Find where the given text appears and provide that cell's center as (x, y) coordinate. 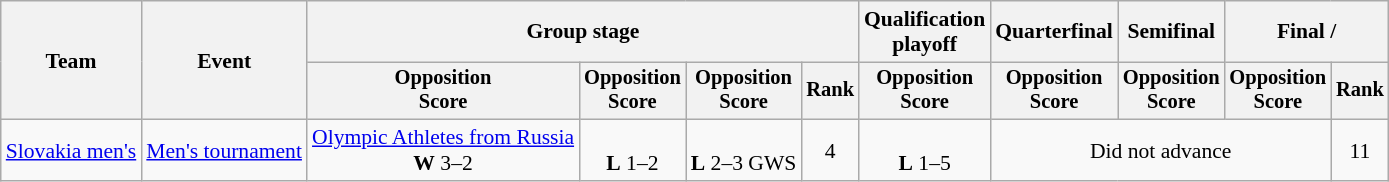
Men's tournament (224, 150)
Qualificationplayoff (924, 32)
11 (1360, 150)
Group stage (583, 32)
Quarterfinal (1054, 32)
4 (830, 150)
Team (72, 60)
L 1–2 (632, 150)
Did not advance (1160, 150)
L 1–5 (924, 150)
Event (224, 60)
Olympic Athletes from RussiaW 3–2 (443, 150)
L 2–3 GWS (744, 150)
Semifinal (1172, 32)
Slovakia men's (72, 150)
Final / (1306, 32)
